Output the [X, Y] coordinate of the center of the cell containing the given text.  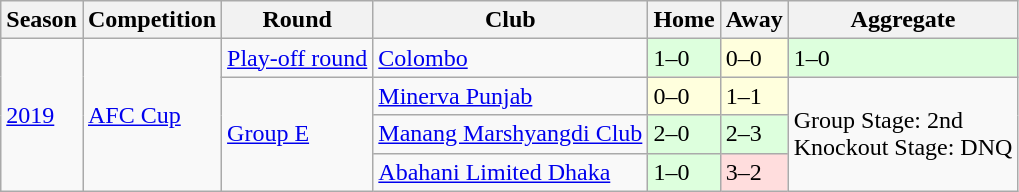
1–1 [754, 96]
Group E [298, 134]
Aggregate [903, 20]
2–0 [684, 134]
Season [42, 20]
Group Stage: 2ndKnockout Stage: DNQ [903, 134]
3–2 [754, 172]
Round [298, 20]
Home [684, 20]
Colombo [510, 58]
Manang Marshyangdi Club [510, 134]
Abahani Limited Dhaka [510, 172]
2–3 [754, 134]
AFC Cup [152, 115]
Club [510, 20]
Away [754, 20]
Play-off round [298, 58]
Competition [152, 20]
Minerva Punjab [510, 96]
2019 [42, 115]
